Return (X, Y) of the center of cell containing provided text 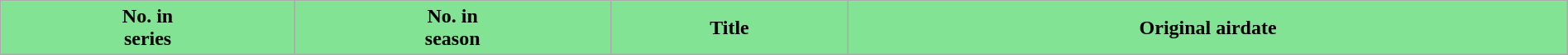
No. inseries (148, 28)
Title (729, 28)
No. inseason (452, 28)
Original airdate (1207, 28)
